Capture the cell that displays the provided text and extract its (x, y) central coordinate. 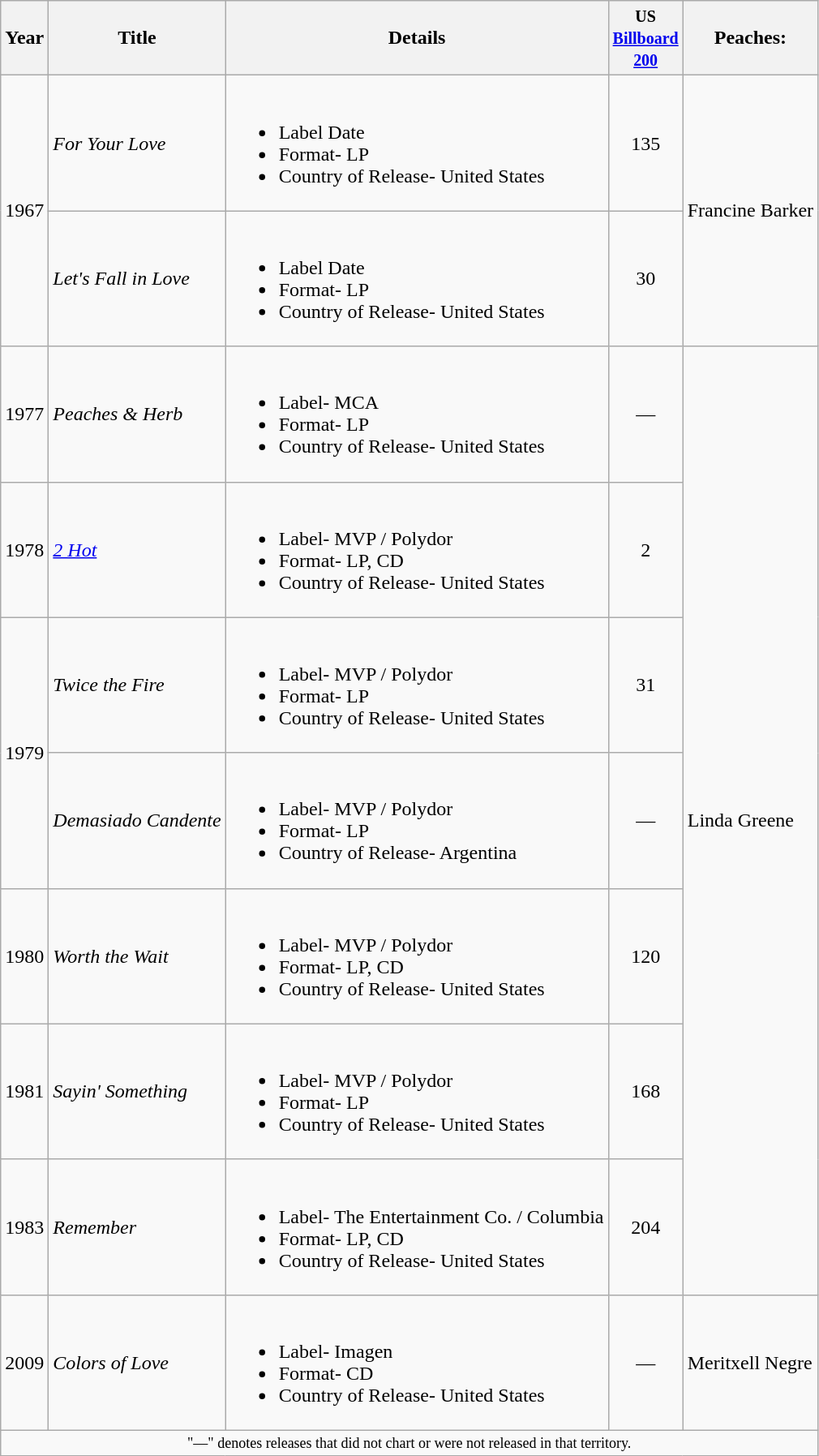
US Billboard 200 (645, 38)
31 (645, 685)
1979 (24, 753)
"—" denotes releases that did not chart or were not released in that territory. (409, 1442)
Linda Greene (750, 821)
2 Hot (137, 550)
Details (417, 38)
Year (24, 38)
Label- MVP / PolydorFormat- LPCountry of Release- Argentina (417, 821)
Peaches: (750, 38)
2 (645, 550)
Label- The Entertainment Co. / ColumbiaFormat- LP, CDCountry of Release- United States (417, 1226)
Let's Fall in Love (137, 279)
1980 (24, 956)
2009 (24, 1363)
1978 (24, 550)
120 (645, 956)
Colors of Love (137, 1363)
Remember (137, 1226)
Label- MCAFormat- LPCountry of Release- United States (417, 414)
Twice the Fire (137, 685)
For Your Love (137, 143)
Sayin' Something (137, 1092)
Worth the Wait (137, 956)
Francine Barker (750, 211)
1967 (24, 211)
Demasiado Candente (137, 821)
Meritxell Negre (750, 1363)
Label- ImagenFormat- CDCountry of Release- United States (417, 1363)
30 (645, 279)
1983 (24, 1226)
Peaches & Herb (137, 414)
168 (645, 1092)
Title (137, 38)
1977 (24, 414)
204 (645, 1226)
1981 (24, 1092)
135 (645, 143)
